Pinpoint the cell where the given text exists, returning its (X, Y) midpoint coordinate. 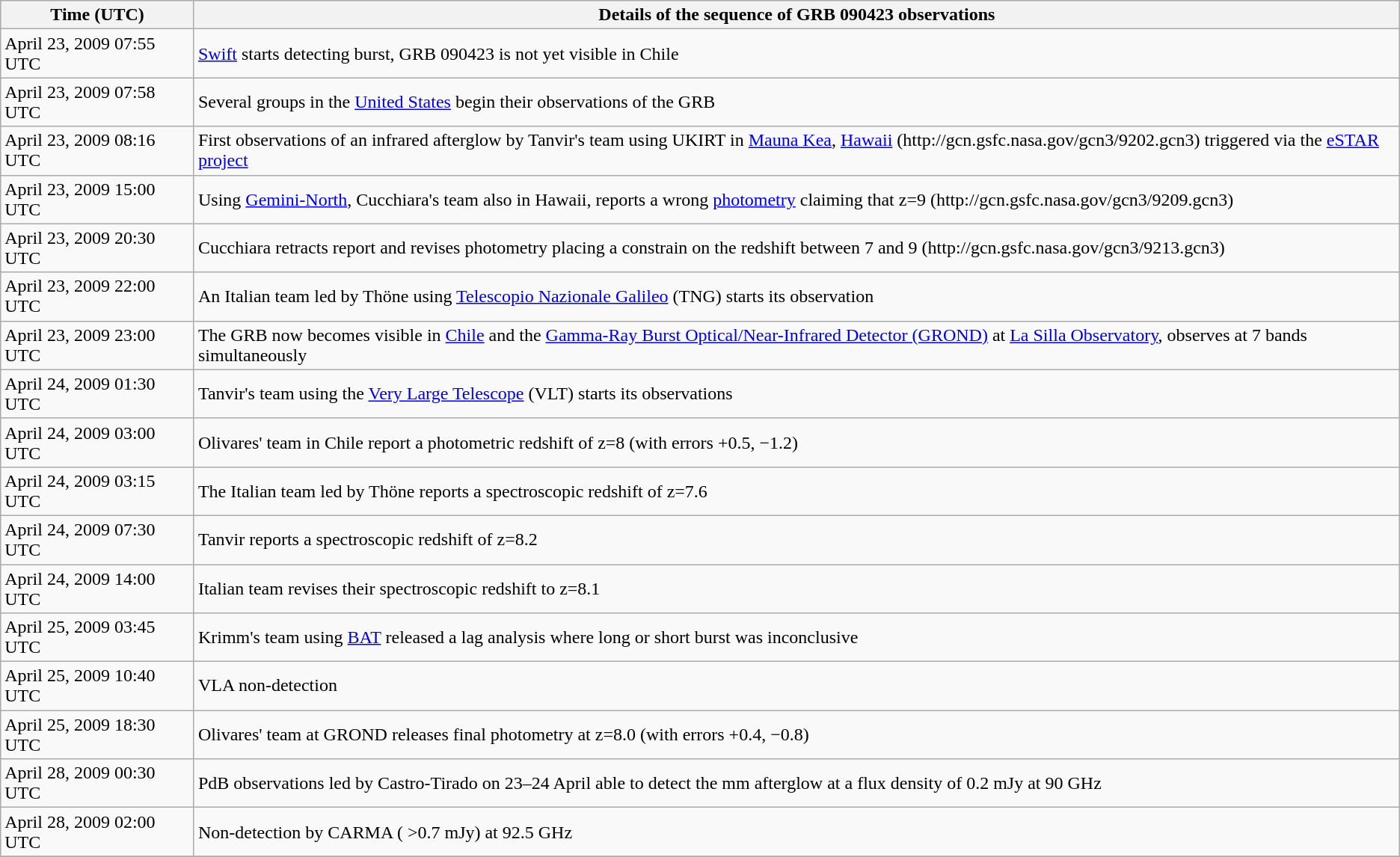
The Italian team led by Thöne reports a spectroscopic redshift of z=7.6 (796, 491)
Tanvir's team using the Very Large Telescope (VLT) starts its observations (796, 393)
April 24, 2009 01:30 UTC (97, 393)
Italian team revises their spectroscopic redshift to z=8.1 (796, 588)
PdB observations led by Castro-Tirado on 23–24 April able to detect the mm afterglow at a flux density of 0.2 mJy at 90 GHz (796, 784)
April 23, 2009 07:55 UTC (97, 54)
Tanvir reports a spectroscopic redshift of z=8.2 (796, 540)
Non-detection by CARMA ( >0.7 mJy) at 92.5 GHz (796, 832)
An Italian team led by Thöne using Telescopio Nazionale Galileo (TNG) starts its observation (796, 296)
Details of the sequence of GRB 090423 observations (796, 15)
Cucchiara retracts report and revises photometry placing a constrain on the redshift between 7 and 9 (http://gcn.gsfc.nasa.gov/gcn3/9213.gcn3) (796, 248)
Olivares' team in Chile report a photometric redshift of z=8 (with errors +0.5, −1.2) (796, 443)
April 24, 2009 03:00 UTC (97, 443)
Krimm's team using BAT released a lag analysis where long or short burst was inconclusive (796, 637)
April 24, 2009 07:30 UTC (97, 540)
April 23, 2009 22:00 UTC (97, 296)
VLA non-detection (796, 686)
April 24, 2009 03:15 UTC (97, 491)
April 23, 2009 07:58 UTC (97, 102)
Using Gemini-North, Cucchiara's team also in Hawaii, reports a wrong photometry claiming that z=9 (http://gcn.gsfc.nasa.gov/gcn3/9209.gcn3) (796, 199)
April 24, 2009 14:00 UTC (97, 588)
April 23, 2009 08:16 UTC (97, 151)
April 28, 2009 00:30 UTC (97, 784)
April 25, 2009 03:45 UTC (97, 637)
Olivares' team at GROND releases final photometry at z=8.0 (with errors +0.4, −0.8) (796, 734)
Time (UTC) (97, 15)
Swift starts detecting burst, GRB 090423 is not yet visible in Chile (796, 54)
April 23, 2009 23:00 UTC (97, 345)
April 25, 2009 10:40 UTC (97, 686)
April 28, 2009 02:00 UTC (97, 832)
April 23, 2009 15:00 UTC (97, 199)
Several groups in the United States begin their observations of the GRB (796, 102)
April 23, 2009 20:30 UTC (97, 248)
April 25, 2009 18:30 UTC (97, 734)
